Return (X, Y) of the center of cell containing provided text 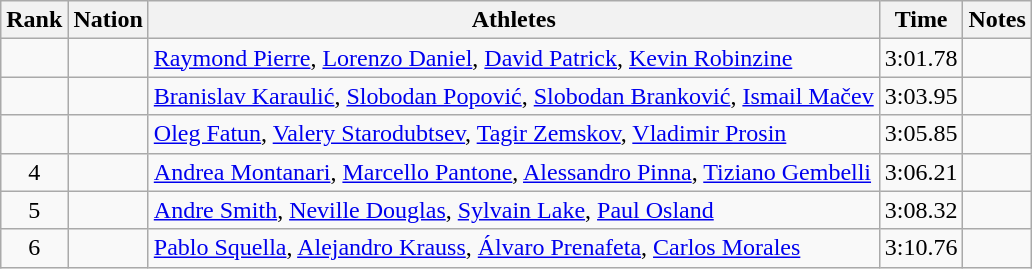
3:06.21 (921, 172)
Andre Smith, Neville Douglas, Sylvain Lake, Paul Osland (514, 210)
Oleg Fatun, Valery Starodubtsev, Tagir Zemskov, Vladimir Prosin (514, 134)
Time (921, 20)
5 (34, 210)
3:10.76 (921, 248)
3:01.78 (921, 58)
Raymond Pierre, Lorenzo Daniel, David Patrick, Kevin Robinzine (514, 58)
Andrea Montanari, Marcello Pantone, Alessandro Pinna, Tiziano Gembelli (514, 172)
Notes (997, 20)
Nation (108, 20)
3:08.32 (921, 210)
6 (34, 248)
4 (34, 172)
Branislav Karaulić, Slobodan Popović, Slobodan Branković, Ismail Mačev (514, 96)
Athletes (514, 20)
Pablo Squella, Alejandro Krauss, Álvaro Prenafeta, Carlos Morales (514, 248)
3:05.85 (921, 134)
Rank (34, 20)
3:03.95 (921, 96)
